Provide the [x, y] coordinate of the cell's center where the given text is located.  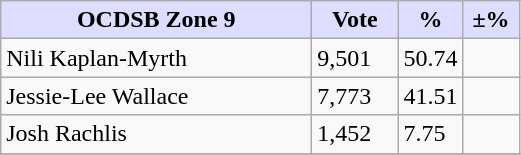
Nili Kaplan-Myrth [156, 58]
7.75 [430, 134]
% [430, 20]
1,452 [355, 134]
Vote [355, 20]
41.51 [430, 96]
9,501 [355, 58]
7,773 [355, 96]
50.74 [430, 58]
Jessie-Lee Wallace [156, 96]
±% [491, 20]
OCDSB Zone 9 [156, 20]
Josh Rachlis [156, 134]
